For the text-containing cell, return its midpoint in [X, Y] coordinate format. 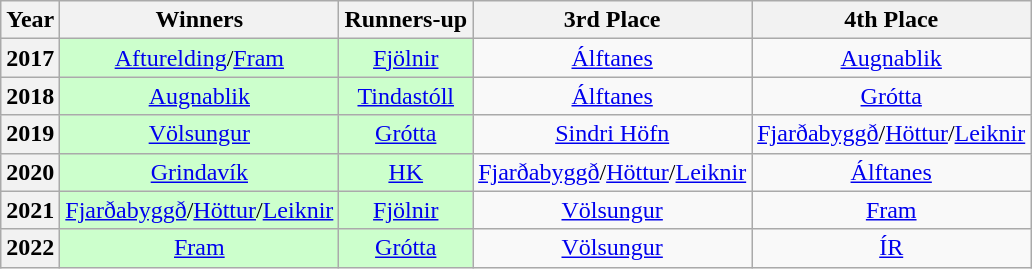
Tindastóll [406, 96]
2020 [30, 172]
Grindavík [200, 172]
2018 [30, 96]
4th Place [892, 20]
Sindri Höfn [612, 134]
3rd Place [612, 20]
2019 [30, 134]
ÍR [892, 248]
Runners-up [406, 20]
Winners [200, 20]
HK [406, 172]
2017 [30, 58]
2022 [30, 248]
Year [30, 20]
Afturelding/Fram [200, 58]
2021 [30, 210]
